Output the (X, Y) coordinate of the center of the cell containing the given text.  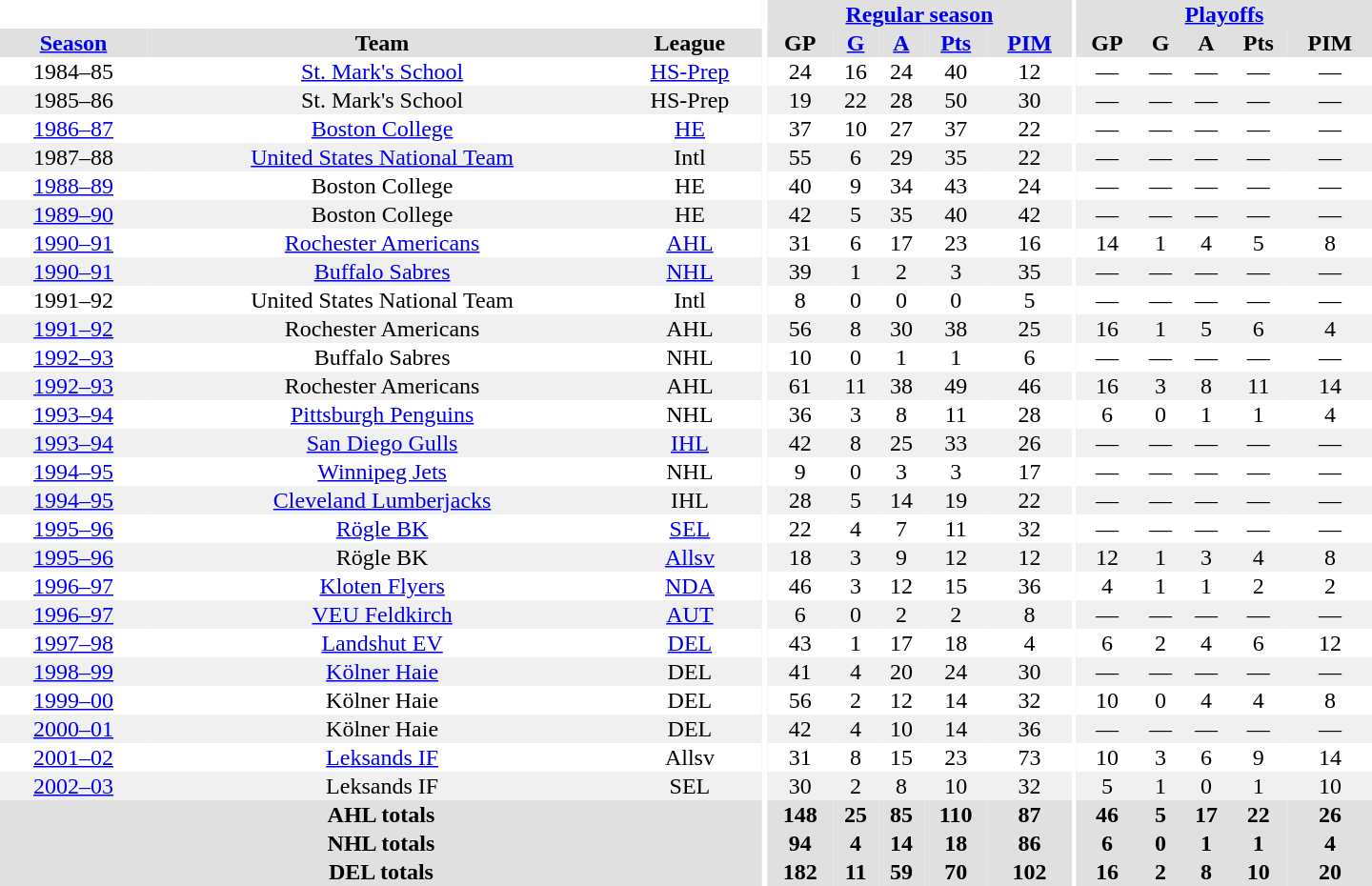
2001–02 (73, 757)
1986–87 (73, 129)
1988–89 (73, 186)
41 (800, 672)
1987–88 (73, 157)
33 (957, 443)
29 (901, 157)
NHL totals (381, 843)
182 (800, 872)
Cleveland Lumberjacks (382, 500)
1997–98 (73, 643)
70 (957, 872)
102 (1030, 872)
San Diego Gulls (382, 443)
1999–00 (73, 700)
Winnipeg Jets (382, 472)
Team (382, 43)
73 (1030, 757)
7 (901, 529)
Kloten Flyers (382, 586)
1998–99 (73, 672)
Landshut EV (382, 643)
Playoffs (1224, 14)
94 (800, 843)
39 (800, 272)
League (690, 43)
DEL totals (381, 872)
34 (901, 186)
2002–03 (73, 786)
1989–90 (73, 214)
59 (901, 872)
50 (957, 100)
148 (800, 815)
Season (73, 43)
49 (957, 386)
AHL totals (381, 815)
87 (1030, 815)
86 (1030, 843)
85 (901, 815)
AUT (690, 614)
55 (800, 157)
2000–01 (73, 729)
61 (800, 386)
Pittsburgh Penguins (382, 414)
VEU Feldkirch (382, 614)
1984–85 (73, 71)
NDA (690, 586)
1985–86 (73, 100)
Regular season (918, 14)
110 (957, 815)
27 (901, 129)
